Pinpoint the cell where the given text exists, returning its (X, Y) midpoint coordinate. 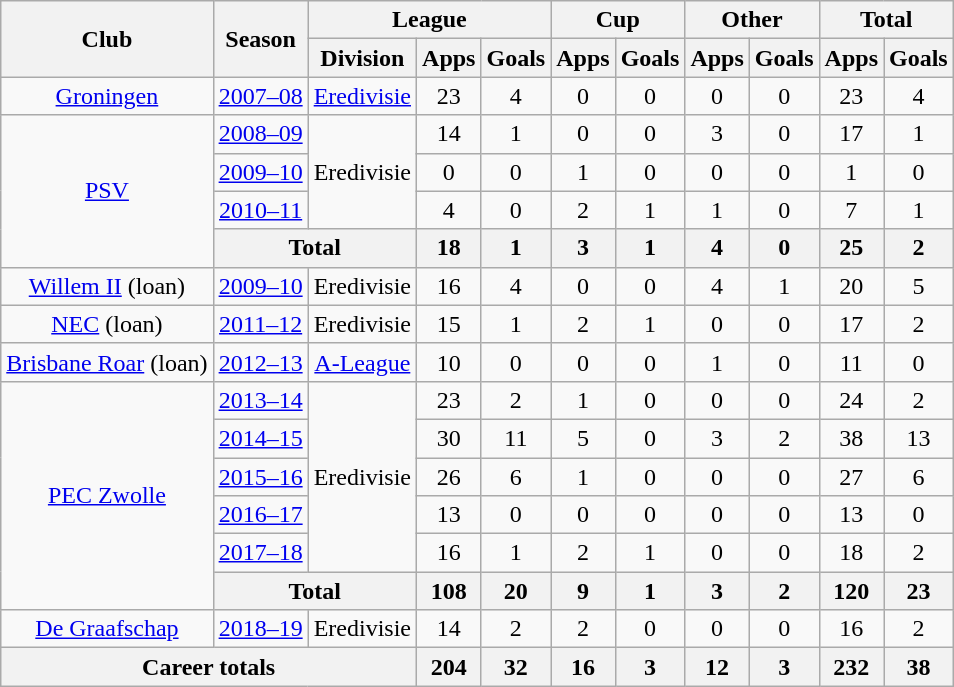
NEC (loan) (107, 324)
Cup (618, 20)
De Graafschap (107, 629)
2015–16 (260, 477)
232 (851, 667)
15 (449, 324)
2013–14 (260, 400)
2018–19 (260, 629)
9 (583, 591)
32 (516, 667)
2008–09 (260, 134)
2007–08 (260, 96)
Club (107, 39)
2011–12 (260, 324)
League (430, 20)
24 (851, 400)
30 (449, 438)
Brisbane Roar (loan) (107, 362)
120 (851, 591)
204 (449, 667)
27 (851, 477)
108 (449, 591)
25 (851, 248)
12 (717, 667)
Division (362, 58)
PEC Zwolle (107, 495)
2012–13 (260, 362)
2017–18 (260, 553)
7 (851, 210)
2010–11 (260, 210)
PSV (107, 191)
Career totals (209, 667)
26 (449, 477)
2014–15 (260, 438)
10 (449, 362)
Groningen (107, 96)
Season (260, 39)
Other (752, 20)
2016–17 (260, 515)
Willem II (loan) (107, 286)
A-League (362, 362)
